From the cell containing the given text, extract its center point as (x, y) coordinate. 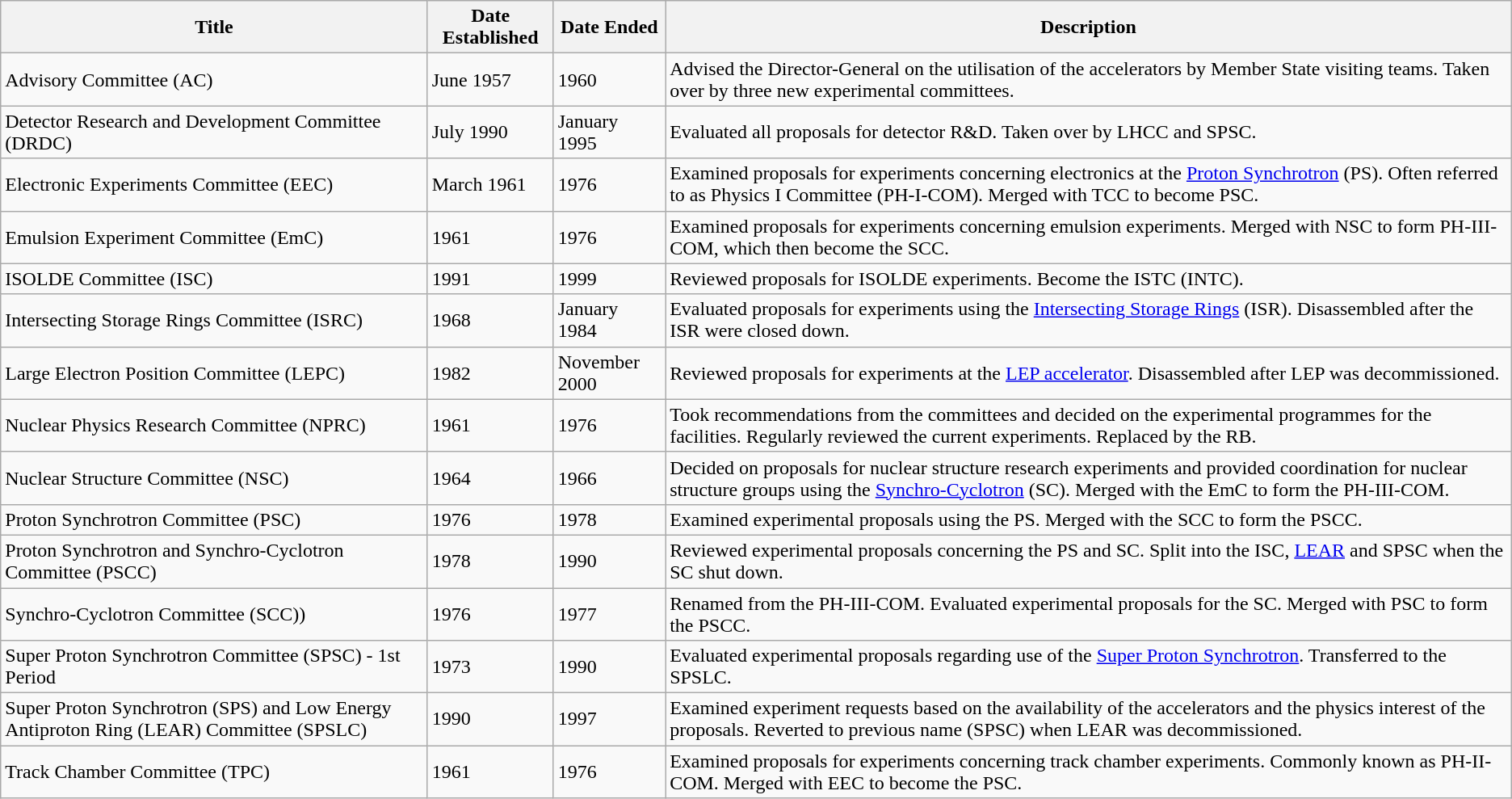
Title (214, 27)
1964 (490, 478)
Evaluated proposals for experiments using the Intersecting Storage Rings (ISR). Disassembled after the ISR were closed down. (1089, 320)
Intersecting Storage Rings Committee (ISRC) (214, 320)
1973 (490, 667)
1997 (609, 719)
Examined experimental proposals using the PS. Merged with the SCC to form the PSCC. (1089, 519)
Description (1089, 27)
November 2000 (609, 373)
ISOLDE Committee (ISC) (214, 279)
Detector Research and Development Committee (DRDC) (214, 132)
Electronic Experiments Committee (EEC) (214, 184)
1966 (609, 478)
Advisory Committee (AC) (214, 79)
Evaluated all proposals for detector R&D. Taken over by LHCC and SPSC. (1089, 132)
Renamed from the PH-III-COM. Evaluated experimental proposals for the SC. Merged with PSC to form the PSCC. (1089, 614)
Emulsion Experiment Committee (EmC) (214, 238)
Proton Synchrotron and Synchro-Cyclotron Committee (PSCC) (214, 561)
Evaluated experimental proposals regarding use of the Super Proton Synchrotron. Transferred to the SPSLC. (1089, 667)
1982 (490, 373)
Reviewed proposals for ISOLDE experiments. Become the ISTC (INTC). (1089, 279)
March 1961 (490, 184)
Examined proposals for experiments concerning track chamber experiments. Commonly known as PH-II-COM. Merged with EEC to become the PSC. (1089, 772)
1968 (490, 320)
July 1990 (490, 132)
Examined proposals for experiments concerning emulsion experiments. Merged with NSC to form PH-III-COM, which then become the SCC. (1089, 238)
Nuclear Physics Research Committee (NPRC) (214, 425)
Super Proton Synchrotron Committee (SPSC) - 1st Period (214, 667)
1960 (609, 79)
Date Established (490, 27)
Date Ended (609, 27)
Reviewed experimental proposals concerning the PS and SC. Split into the ISC, LEAR and SPSC when the SC shut down. (1089, 561)
1991 (490, 279)
1999 (609, 279)
Proton Synchrotron Committee (PSC) (214, 519)
Synchro-Cyclotron Committee (SCC)) (214, 614)
Reviewed proposals for experiments at the LEP accelerator. Disassembled after LEP was decommissioned. (1089, 373)
Large Electron Position Committee (LEPC) (214, 373)
January 1984 (609, 320)
Track Chamber Committee (TPC) (214, 772)
June 1957 (490, 79)
Advised the Director-General on the utilisation of the accelerators by Member State visiting teams. Taken over by three new experimental committees. (1089, 79)
January 1995 (609, 132)
1977 (609, 614)
Nuclear Structure Committee (NSC) (214, 478)
Super Proton Synchrotron (SPS) and Low Energy Antiproton Ring (LEAR) Committee (SPSLC) (214, 719)
